Return the (x, y) coordinate for the center point of the cell that contains the specified text.  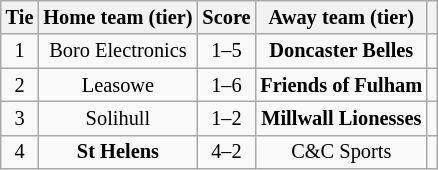
Tie (20, 17)
Leasowe (118, 85)
4–2 (226, 152)
Solihull (118, 118)
4 (20, 152)
Doncaster Belles (341, 51)
1 (20, 51)
Boro Electronics (118, 51)
St Helens (118, 152)
3 (20, 118)
Home team (tier) (118, 17)
Millwall Lionesses (341, 118)
C&C Sports (341, 152)
Friends of Fulham (341, 85)
Score (226, 17)
1–5 (226, 51)
1–2 (226, 118)
1–6 (226, 85)
Away team (tier) (341, 17)
2 (20, 85)
